Search for the cell housing the specified text and yield its [x, y] center coordinate. 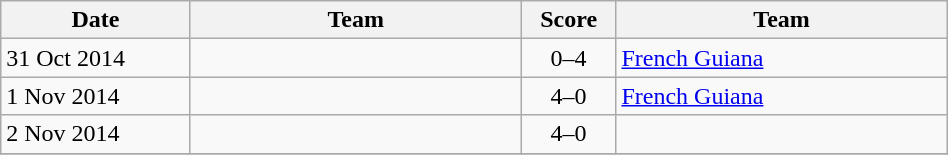
Score [568, 20]
0–4 [568, 58]
31 Oct 2014 [96, 58]
2 Nov 2014 [96, 134]
1 Nov 2014 [96, 96]
Date [96, 20]
